Determine the (x, y) coordinate at the center of the cell enclosing the given text.  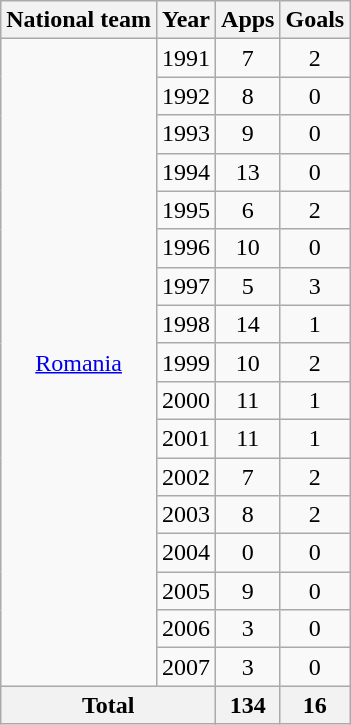
2002 (186, 477)
Romania (79, 362)
1991 (186, 58)
134 (248, 705)
13 (248, 172)
Total (108, 705)
2001 (186, 438)
2003 (186, 515)
1993 (186, 134)
2004 (186, 553)
National team (79, 20)
1994 (186, 172)
2005 (186, 591)
1998 (186, 324)
2000 (186, 400)
Goals (315, 20)
1997 (186, 286)
16 (315, 705)
1996 (186, 248)
1995 (186, 210)
Year (186, 20)
1999 (186, 362)
2006 (186, 629)
2007 (186, 667)
1992 (186, 96)
6 (248, 210)
14 (248, 324)
5 (248, 286)
Apps (248, 20)
